Scan for the cell matching the given text and deliver its [x, y] coordinate at center. 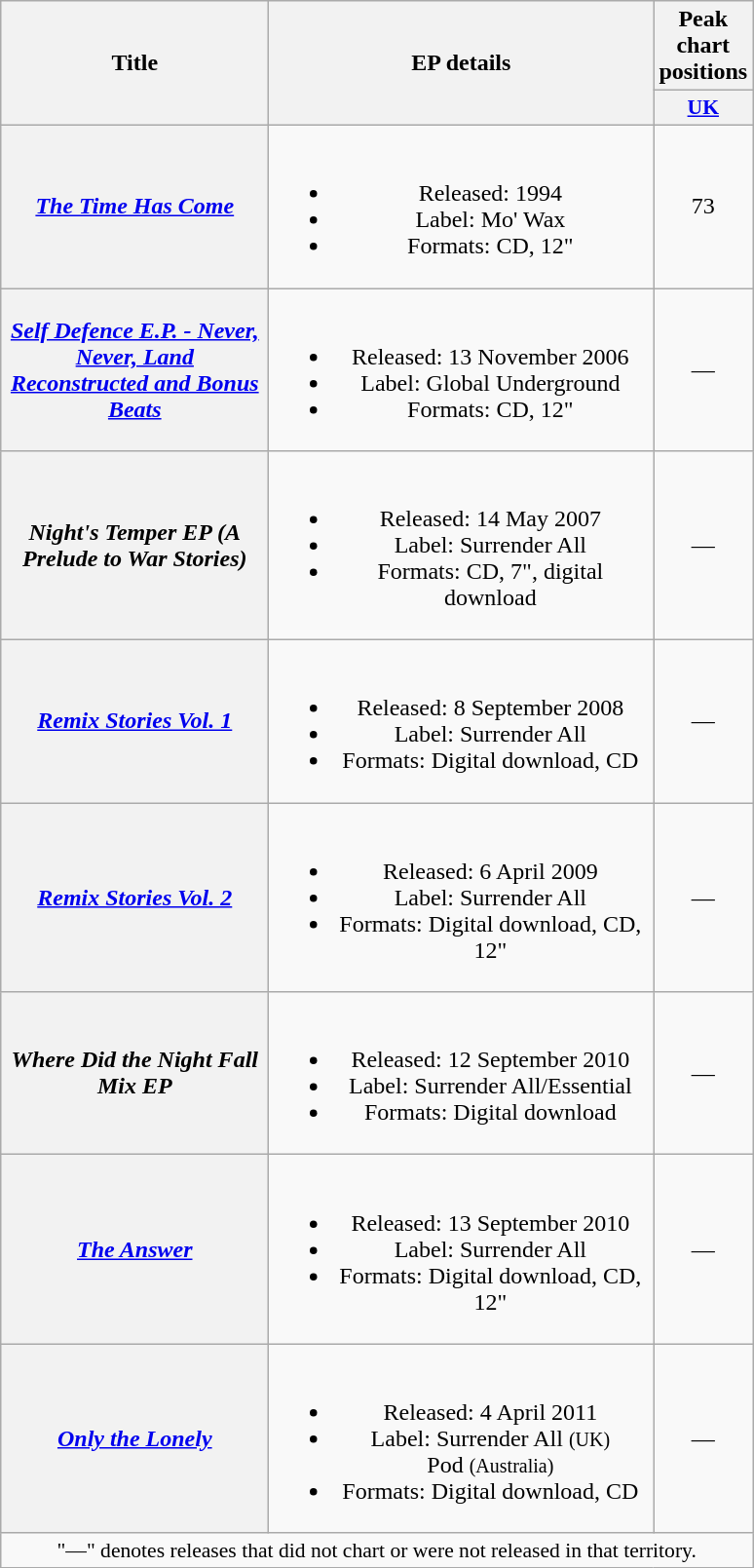
Released: 12 September 2010Label: Surrender All/EssentialFormats: Digital download [462, 1074]
Self Defence E.P. - Never, Never, Land Reconstructed and Bonus Beats [134, 370]
Released: 6 April 2009Label: Surrender AllFormats: Digital download, CD, 12" [462, 898]
Released: 4 April 2011Label: Surrender All (UK)Pod (Australia)Formats: Digital download, CD [462, 1438]
Released: 1994Label: Mo' WaxFormats: CD, 12" [462, 207]
Remix Stories Vol. 2 [134, 898]
"—" denotes releases that did not chart or were not released in that territory. [377, 1550]
Only the Lonely [134, 1438]
73 [703, 207]
The Answer [134, 1249]
Released: 13 September 2010Label: Surrender AllFormats: Digital download, CD, 12" [462, 1249]
UK [703, 108]
Released: 14 May 2007Label: Surrender AllFormats: CD, 7", digital download [462, 546]
Where Did the Night Fall Mix EP [134, 1074]
Released: 8 September 2008Label: Surrender AllFormats: Digital download, CD [462, 721]
Title [134, 63]
Peak chart positions [703, 46]
Remix Stories Vol. 1 [134, 721]
EP details [462, 63]
Released: 13 November 2006Label: Global UndergroundFormats: CD, 12" [462, 370]
Night's Temper EP (A Prelude to War Stories) [134, 546]
The Time Has Come [134, 207]
